Search for the cell housing the specified text and yield its (x, y) center coordinate. 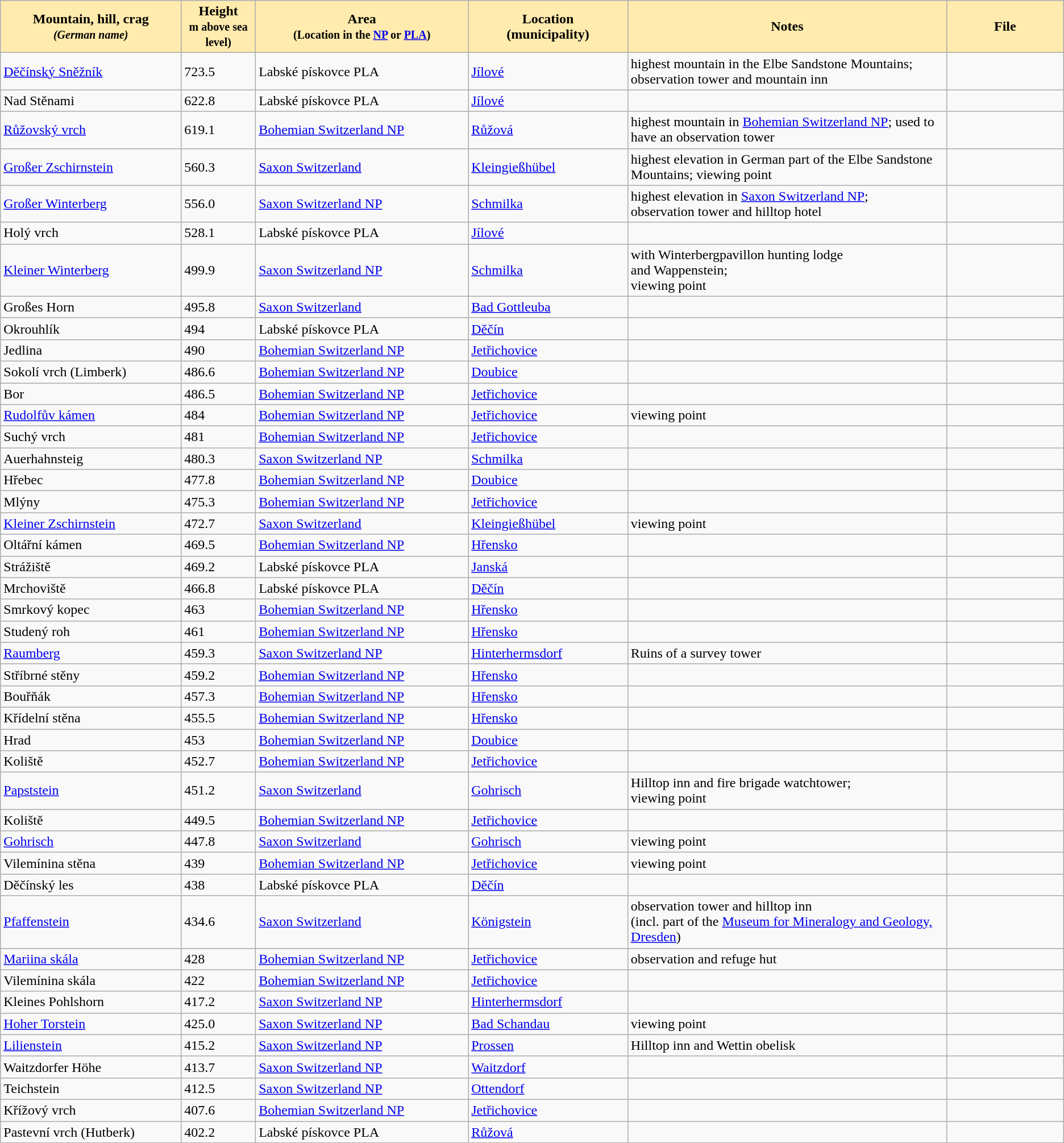
Stříbrné stěny (91, 675)
Rudolfův kámen (91, 415)
Hoher Torstein (91, 1024)
Mountain, hill, crag(German name) (91, 27)
422 (218, 980)
Holý vrch (91, 233)
Suchý vrch (91, 437)
File (1005, 27)
Notes (787, 27)
Hrad (91, 739)
415.2 (218, 1045)
413.7 (218, 1067)
495.8 (218, 307)
Königstein (548, 922)
Bad Schandau (548, 1024)
Waitzdorfer Höhe (91, 1067)
481 (218, 437)
494 (218, 329)
Okrouhlík (91, 329)
Heightm above sea level) (218, 27)
Sokolí vrch (Limberk) (91, 372)
466.8 (218, 588)
556.0 (218, 203)
475.3 (218, 502)
Pfaffenstein (91, 922)
Růžovský vrch (91, 130)
Hřebec (91, 480)
Mrchoviště (91, 588)
451.2 (218, 791)
highest mountain in Bohemian Switzerland NP; used to have an observation tower (787, 130)
Bad Gottleuba (548, 307)
Teichstein (91, 1088)
with Winterbergpavillon hunting lodgeand Wappenstein;viewing point (787, 270)
Kleines Pohlshorn (91, 1002)
Lilienstein (91, 1045)
Mlýny (91, 502)
highest elevation in German part of the Elbe Sandstone Mountains; viewing point (787, 167)
Großes Horn (91, 307)
447.8 (218, 842)
412.5 (218, 1088)
490 (218, 350)
619.1 (218, 130)
Bouřňák (91, 696)
486.6 (218, 372)
463 (218, 610)
428 (218, 959)
Auerhahnsteig (91, 459)
highest mountain in the Elbe Sandstone Mountains;observation tower and mountain inn (787, 72)
Děčínský les (91, 885)
observation tower and hilltop inn(incl. part of the Museum for Mineralogy and Geology, Dresden) (787, 922)
Area(Location in the NP or PLA) (362, 27)
Ottendorf (548, 1088)
Jedlina (91, 350)
459.3 (218, 653)
455.5 (218, 718)
477.8 (218, 480)
Pastevní vrch (Hutberk) (91, 1132)
Smrkový kopec (91, 610)
Hilltop inn and Wettin obelisk (787, 1045)
459.2 (218, 675)
Ruins of a survey tower (787, 653)
472.7 (218, 523)
Großer Zschirnstein (91, 167)
highest elevation in Saxon Switzerland NP;observation tower and hilltop hotel (787, 203)
Křížový vrch (91, 1110)
Janská (548, 567)
449.5 (218, 820)
Prossen (548, 1045)
observation and refuge hut (787, 959)
438 (218, 885)
Bor (91, 394)
Křídelní stěna (91, 718)
560.3 (218, 167)
Vilemínina stěna (91, 863)
486.5 (218, 394)
Vilemínina skála (91, 980)
499.9 (218, 270)
439 (218, 863)
417.2 (218, 1002)
Studený roh (91, 631)
425.0 (218, 1024)
622.8 (218, 101)
457.3 (218, 696)
461 (218, 631)
Kleiner Zschirnstein (91, 523)
434.6 (218, 922)
Raumberg (91, 653)
Mariina skála (91, 959)
Děčínský Sněžník (91, 72)
Hilltop inn and fire brigade watchtower;viewing point (787, 791)
528.1 (218, 233)
Location(municipality) (548, 27)
484 (218, 415)
Strážiště (91, 567)
Kleiner Winterberg (91, 270)
Großer Winterberg (91, 203)
480.3 (218, 459)
402.2 (218, 1132)
469.2 (218, 567)
Nad Stěnami (91, 101)
453 (218, 739)
Papststein (91, 791)
469.5 (218, 545)
407.6 (218, 1110)
723.5 (218, 72)
Waitzdorf (548, 1067)
452.7 (218, 762)
Oltářní kámen (91, 545)
